For the text-containing cell, return its midpoint in (X, Y) coordinate format. 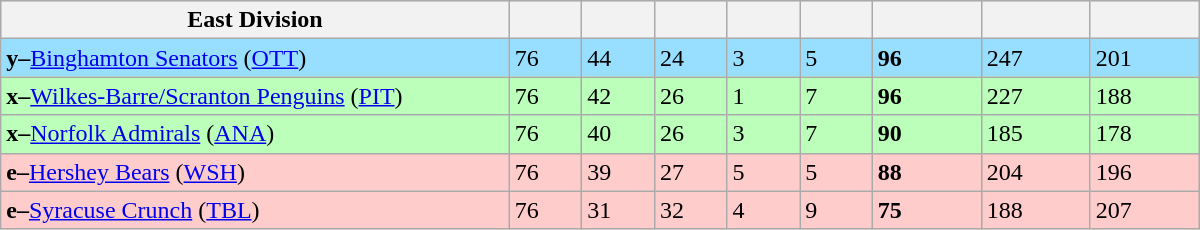
178 (1144, 134)
207 (1144, 210)
39 (618, 172)
e–Syracuse Crunch (TBL) (255, 210)
75 (926, 210)
East Division (255, 20)
31 (618, 210)
9 (836, 210)
201 (1144, 58)
4 (764, 210)
185 (1036, 134)
88 (926, 172)
44 (618, 58)
90 (926, 134)
204 (1036, 172)
x–Wilkes-Barre/Scranton Penguins (PIT) (255, 96)
196 (1144, 172)
247 (1036, 58)
42 (618, 96)
24 (690, 58)
32 (690, 210)
e–Hershey Bears (WSH) (255, 172)
1 (764, 96)
y–Binghamton Senators (OTT) (255, 58)
27 (690, 172)
40 (618, 134)
x–Norfolk Admirals (ANA) (255, 134)
227 (1036, 96)
